Determine the [X, Y] coordinate at the center of the cell enclosing the given text.  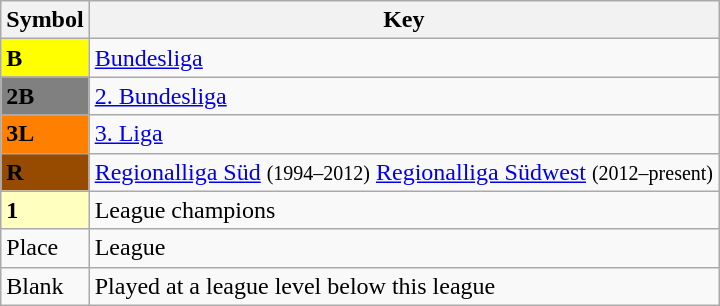
B [45, 58]
League [404, 248]
Regionalliga Süd (1994–2012) Regionalliga Südwest (2012–present) [404, 172]
1 [45, 210]
Bundesliga [404, 58]
3L [45, 134]
2. Bundesliga [404, 96]
League champions [404, 210]
Symbol [45, 20]
Played at a league level below this league [404, 286]
R [45, 172]
3. Liga [404, 134]
Place [45, 248]
2B [45, 96]
Key [404, 20]
Blank [45, 286]
